Find where the given text appears and provide that cell's center as (X, Y) coordinate. 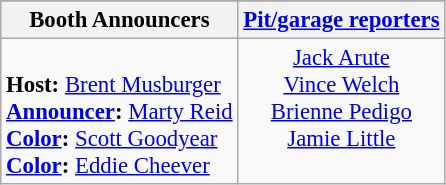
Booth Announcers (120, 20)
Host: Brent Musburger Announcer: Marty Reid Color: Scott Goodyear Color: Eddie Cheever (120, 112)
Pit/garage reporters (342, 20)
Jack AruteVince WelchBrienne PedigoJamie Little (342, 112)
